Return the [X, Y] coordinate for the center point of the cell that contains the specified text.  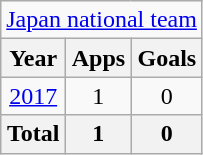
Total [34, 134]
2017 [34, 96]
Goals [166, 58]
Apps [99, 58]
Japan national team [102, 20]
Year [34, 58]
